Return (X, Y) of the center of cell containing provided text 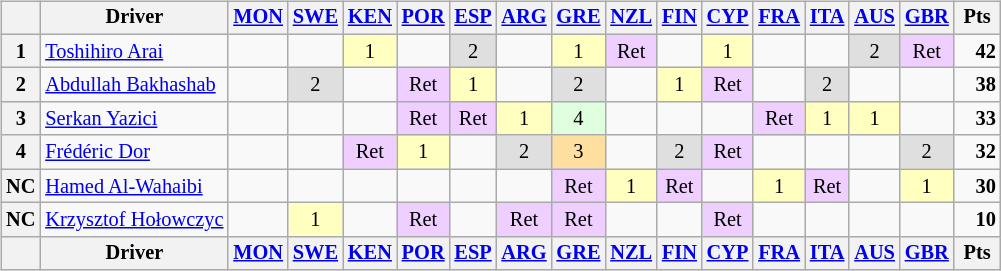
Krzysztof Hołowczyc (134, 220)
30 (978, 186)
33 (978, 119)
32 (978, 152)
Frédéric Dor (134, 152)
10 (978, 220)
Serkan Yazici (134, 119)
Abdullah Bakhashab (134, 85)
Hamed Al-Wahaibi (134, 186)
42 (978, 51)
Toshihiro Arai (134, 51)
38 (978, 85)
